Determine the [x, y] coordinate at the center of the cell enclosing the given text.  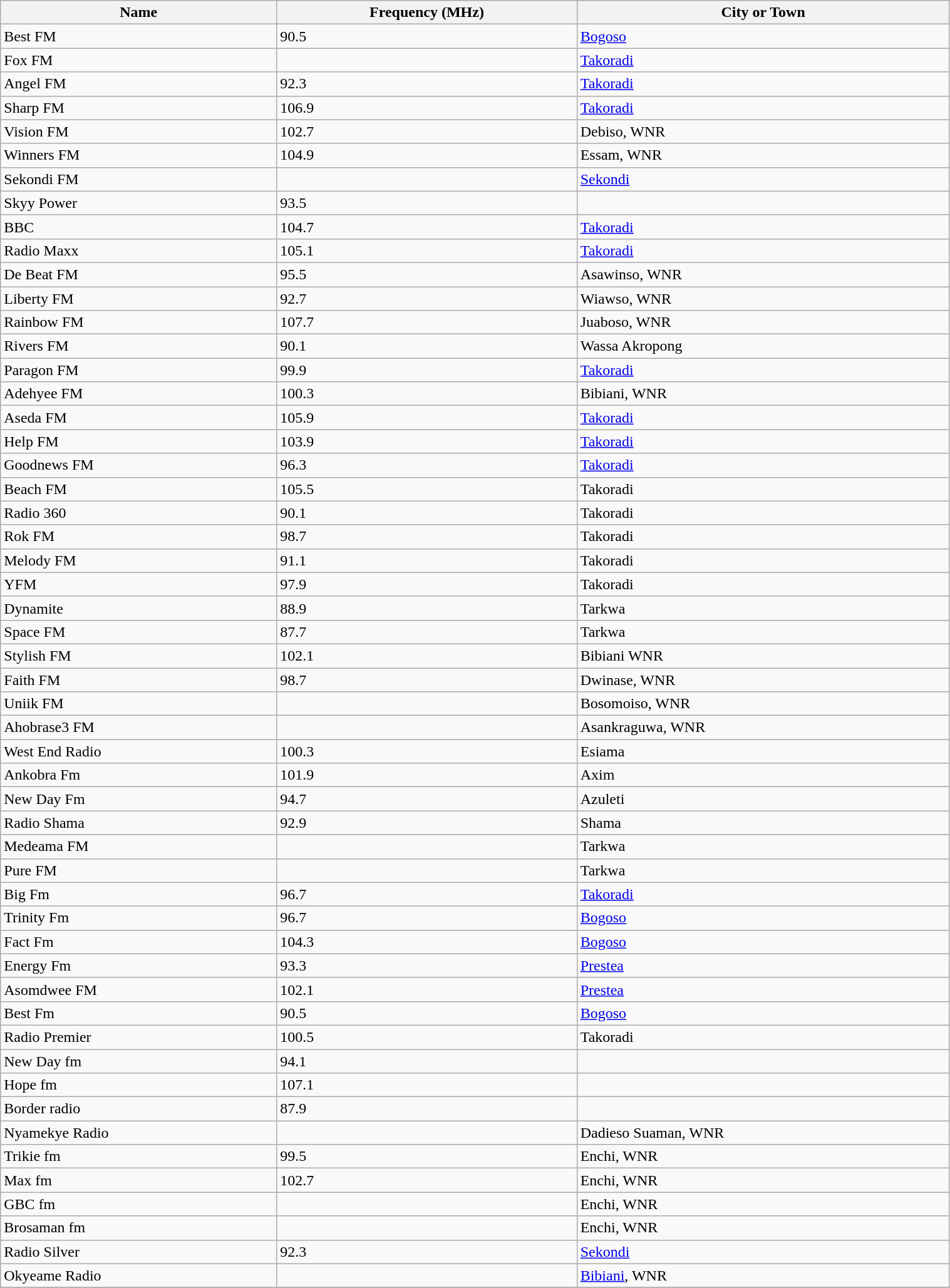
106.9 [427, 108]
97.9 [427, 584]
Dynamite [139, 608]
103.9 [427, 441]
GBC fm [139, 1204]
Ahobrase3 FM [139, 728]
Aseda FM [139, 418]
Brosaman fm [139, 1228]
Wiawso, WNR [763, 299]
105.5 [427, 489]
Uniik FM [139, 704]
Debiso, WNR [763, 131]
Radio Premier [139, 1037]
Fact Fm [139, 942]
West End Radio [139, 751]
Winners FM [139, 155]
107.7 [427, 322]
Radio Maxx [139, 250]
Wassa Akropong [763, 346]
Asawinso, WNR [763, 274]
104.9 [427, 155]
Axim [763, 775]
Radio Shama [139, 823]
94.7 [427, 799]
91.1 [427, 560]
Best Fm [139, 1013]
Vision FM [139, 131]
Beach FM [139, 489]
Sharp FM [139, 108]
Goodnews FM [139, 465]
Energy Fm [139, 966]
99.5 [427, 1157]
Bosomoiso, WNR [763, 704]
Rivers FM [139, 346]
105.9 [427, 418]
107.1 [427, 1085]
Paragon FM [139, 370]
Nyamekye Radio [139, 1133]
Name [139, 13]
Juaboso, WNR [763, 322]
Dadieso Suaman, WNR [763, 1133]
Medeama FM [139, 847]
Border radio [139, 1109]
Fox FM [139, 60]
105.1 [427, 250]
Space FM [139, 632]
City or Town [763, 13]
New Day Fm [139, 799]
Ankobra Fm [139, 775]
Bibiani WNR [763, 656]
92.9 [427, 823]
Trinity Fm [139, 918]
94.1 [427, 1061]
New Day fm [139, 1061]
Frequency (MHz) [427, 13]
Sekondi FM [139, 179]
Best FM [139, 36]
Faith FM [139, 679]
101.9 [427, 775]
Big Fm [139, 894]
Hope fm [139, 1085]
Trikie fm [139, 1157]
96.3 [427, 465]
Rok FM [139, 537]
Help FM [139, 441]
Max fm [139, 1180]
104.3 [427, 942]
87.7 [427, 632]
Radio Silver [139, 1252]
99.9 [427, 370]
Adehyee FM [139, 394]
Radio 360 [139, 513]
95.5 [427, 274]
100.5 [427, 1037]
Angel FM [139, 84]
Shama [763, 823]
Pure FM [139, 870]
87.9 [427, 1109]
Dwinase, WNR [763, 679]
93.3 [427, 966]
Asomdwee FM [139, 989]
93.5 [427, 203]
Stylish FM [139, 656]
Liberty FM [139, 299]
Skyy Power [139, 203]
Rainbow FM [139, 322]
88.9 [427, 608]
92.7 [427, 299]
De Beat FM [139, 274]
Asankraguwa, WNR [763, 728]
Azuleti [763, 799]
104.7 [427, 227]
YFM [139, 584]
BBC [139, 227]
Melody FM [139, 560]
Essam, WNR [763, 155]
Okyeame Radio [139, 1275]
Esiama [763, 751]
